Locate the cell with the specified text and output its (X, Y) center coordinate. 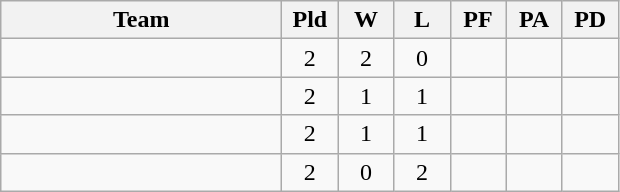
Pld (310, 20)
W (366, 20)
L (422, 20)
PA (534, 20)
PD (590, 20)
Team (142, 20)
PF (478, 20)
